Output the [x, y] coordinate of the center of the cell containing the given text.  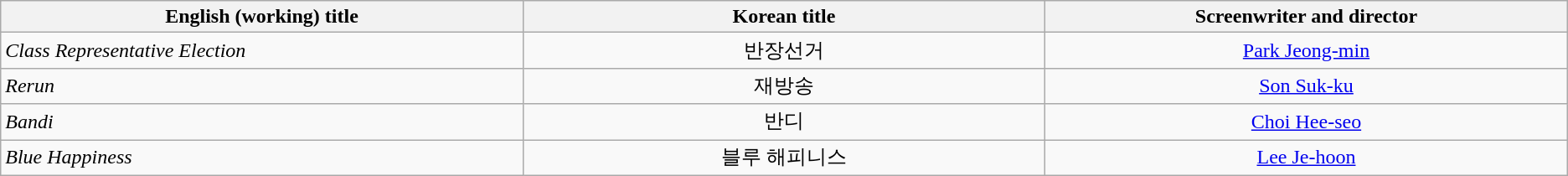
Blue Happiness [261, 158]
Screenwriter and director [1307, 17]
English (working) title [261, 17]
Lee Je-hoon [1307, 158]
Class Representative Election [261, 50]
Rerun [261, 85]
Korean title [784, 17]
Son Suk-ku [1307, 85]
재방송 [784, 85]
반디 [784, 122]
Park Jeong-min [1307, 50]
반장선거 [784, 50]
블루 해피니스 [784, 158]
Bandi [261, 122]
Choi Hee-seo [1307, 122]
